Detect which cell encompasses the target text, then output its [X, Y] center coordinate. 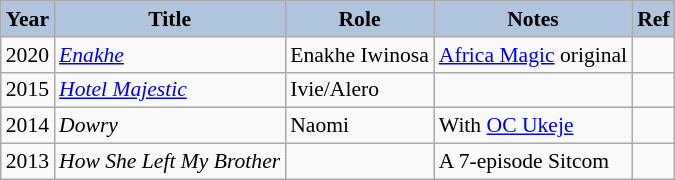
2014 [28, 126]
Dowry [170, 126]
Title [170, 19]
Africa Magic original [533, 55]
Ivie/Alero [360, 90]
Year [28, 19]
2020 [28, 55]
Naomi [360, 126]
Enakhe [170, 55]
2013 [28, 162]
A 7-episode Sitcom [533, 162]
Enakhe Iwinosa [360, 55]
With OC Ukeje [533, 126]
Hotel Majestic [170, 90]
How She Left My Brother [170, 162]
2015 [28, 90]
Role [360, 19]
Notes [533, 19]
Ref [653, 19]
